Provide the [x, y] coordinate of the cell's center where the given text is located.  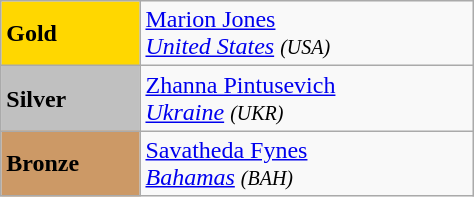
Zhanna PintusevichUkraine (UKR) [306, 98]
Gold [70, 34]
Marion JonesUnited States (USA) [306, 34]
Savatheda FynesBahamas (BAH) [306, 164]
Bronze [70, 164]
Silver [70, 98]
